Locate the cell with the specified text and output its (X, Y) center coordinate. 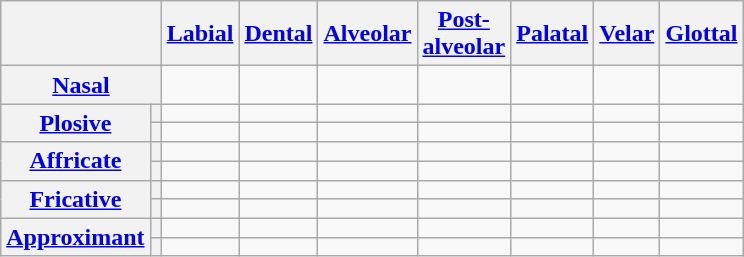
Glottal (702, 34)
Fricative (76, 199)
Approximant (76, 237)
Palatal (552, 34)
Velar (627, 34)
Post-alveolar (464, 34)
Nasal (81, 85)
Alveolar (368, 34)
Plosive (76, 123)
Dental (278, 34)
Labial (200, 34)
Affricate (76, 161)
